Determine the [X, Y] coordinate at the center of the cell enclosing the given text.  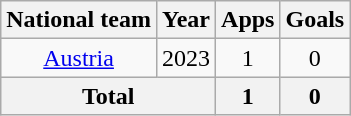
National team [79, 20]
Austria [79, 58]
Year [186, 20]
Total [108, 96]
Goals [315, 20]
Apps [248, 20]
2023 [186, 58]
